Scan for the cell matching the given text and deliver its [x, y] coordinate at center. 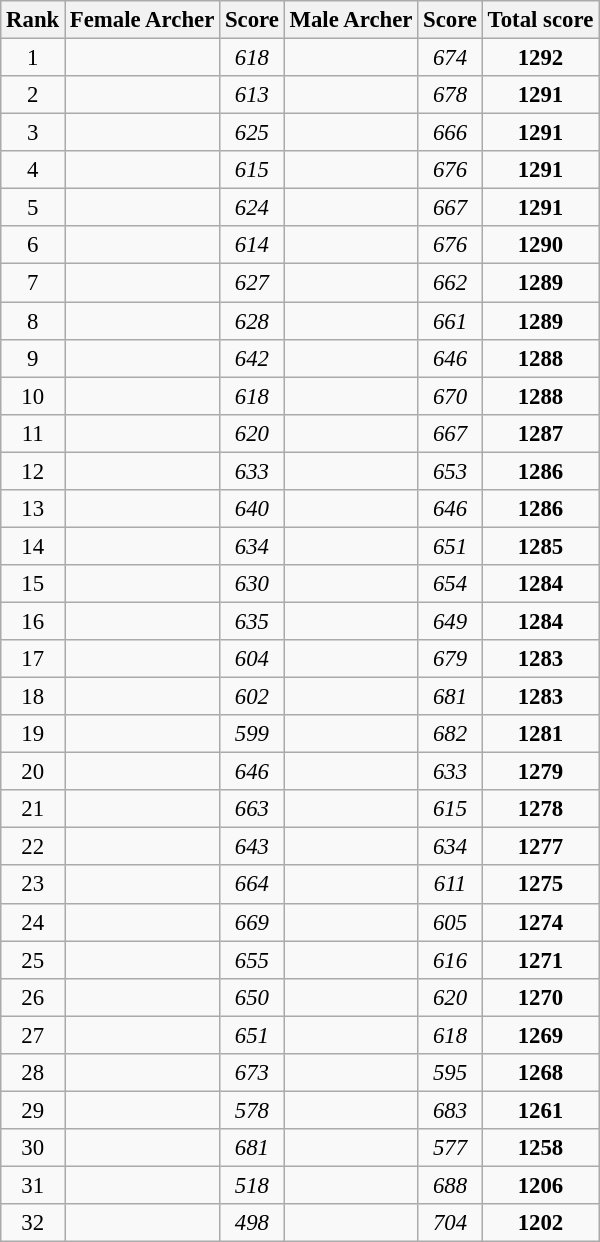
1278 [540, 809]
4 [33, 170]
1275 [540, 885]
678 [450, 95]
613 [252, 95]
611 [450, 885]
664 [252, 885]
649 [450, 621]
1270 [540, 997]
25 [33, 960]
642 [252, 358]
1274 [540, 922]
674 [450, 58]
654 [450, 584]
1258 [540, 1148]
624 [252, 208]
13 [33, 509]
19 [33, 734]
18 [33, 697]
704 [450, 1223]
1268 [540, 1073]
17 [33, 659]
22 [33, 847]
6 [33, 245]
Male Archer [351, 20]
29 [33, 1110]
20 [33, 772]
Female Archer [142, 20]
15 [33, 584]
10 [33, 396]
661 [450, 321]
635 [252, 621]
604 [252, 659]
Rank [33, 20]
602 [252, 697]
599 [252, 734]
5 [33, 208]
1287 [540, 433]
31 [33, 1185]
1261 [540, 1110]
643 [252, 847]
30 [33, 1148]
21 [33, 809]
2 [33, 95]
26 [33, 997]
1290 [540, 245]
1281 [540, 734]
1271 [540, 960]
578 [252, 1110]
1202 [540, 1223]
616 [450, 960]
614 [252, 245]
28 [33, 1073]
1279 [540, 772]
14 [33, 546]
24 [33, 922]
1269 [540, 1035]
1206 [540, 1185]
650 [252, 997]
1292 [540, 58]
577 [450, 1148]
23 [33, 885]
16 [33, 621]
11 [33, 433]
625 [252, 133]
1 [33, 58]
628 [252, 321]
1277 [540, 847]
1285 [540, 546]
679 [450, 659]
640 [252, 509]
669 [252, 922]
673 [252, 1073]
666 [450, 133]
630 [252, 584]
662 [450, 283]
3 [33, 133]
27 [33, 1035]
12 [33, 471]
670 [450, 396]
688 [450, 1185]
682 [450, 734]
9 [33, 358]
32 [33, 1223]
653 [450, 471]
595 [450, 1073]
627 [252, 283]
7 [33, 283]
683 [450, 1110]
663 [252, 809]
Total score [540, 20]
8 [33, 321]
518 [252, 1185]
498 [252, 1223]
605 [450, 922]
655 [252, 960]
